Find where the given text appears and provide that cell's center as [x, y] coordinate. 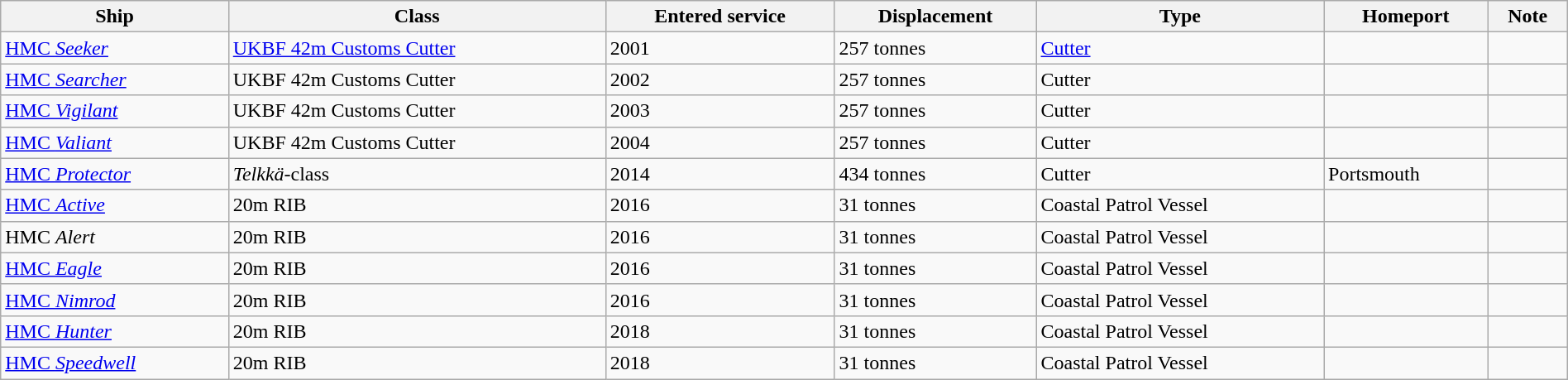
Type [1180, 17]
2003 [719, 111]
2001 [719, 48]
Telkkä-class [417, 174]
2002 [719, 79]
Note [1527, 17]
HMC Alert [114, 237]
HMC Active [114, 205]
HMC Searcher [114, 79]
2014 [719, 174]
HMC Valiant [114, 142]
HMC Seeker [114, 48]
HMC Nimrod [114, 300]
HMC Vigilant [114, 111]
Portsmouth [1406, 174]
2004 [719, 142]
Displacement [935, 17]
434 tonnes [935, 174]
Entered service [719, 17]
Ship [114, 17]
Homeport [1406, 17]
HMC Eagle [114, 268]
HMC Protector [114, 174]
Class [417, 17]
HMC Speedwell [114, 363]
HMC Hunter [114, 331]
